Find where the given text appears and provide that cell's center as (x, y) coordinate. 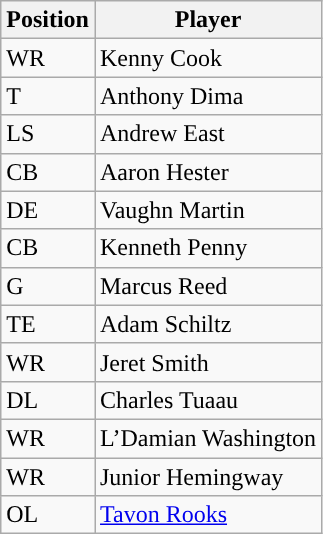
Junior Hemingway (208, 477)
T (48, 96)
Adam Schiltz (208, 324)
TE (48, 324)
G (48, 286)
DE (48, 210)
Andrew East (208, 134)
L’Damian Washington (208, 438)
DL (48, 400)
Vaughn Martin (208, 210)
Charles Tuaau (208, 400)
LS (48, 134)
Jeret Smith (208, 362)
Tavon Rooks (208, 515)
OL (48, 515)
Kenneth Penny (208, 248)
Aaron Hester (208, 172)
Player (208, 20)
Kenny Cook (208, 58)
Anthony Dima (208, 96)
Marcus Reed (208, 286)
Position (48, 20)
